Extract the [x, y] coordinate from the center of the cell holding the provided text.  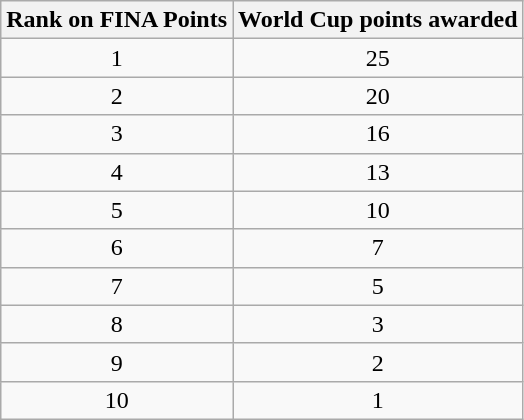
Rank on FINA Points [117, 20]
4 [117, 172]
16 [378, 134]
13 [378, 172]
9 [117, 362]
6 [117, 248]
8 [117, 324]
World Cup points awarded [378, 20]
20 [378, 96]
25 [378, 58]
